From the cell containing the given text, extract its center point as (x, y) coordinate. 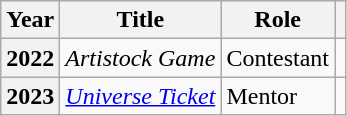
2023 (30, 96)
2022 (30, 58)
Mentor (278, 96)
Title (140, 20)
Contestant (278, 58)
Role (278, 20)
Universe Ticket (140, 96)
Artistock Game (140, 58)
Year (30, 20)
